Output the (X, Y) coordinate of the center of the cell containing the given text.  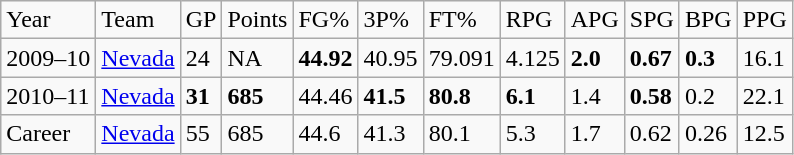
0.67 (652, 58)
80.1 (462, 134)
0.58 (652, 96)
16.1 (764, 58)
NA (258, 58)
24 (201, 58)
55 (201, 134)
12.5 (764, 134)
Year (48, 20)
5.3 (532, 134)
GP (201, 20)
Team (138, 20)
4.125 (532, 58)
APG (594, 20)
0.26 (708, 134)
1.7 (594, 134)
41.3 (390, 134)
1.4 (594, 96)
0.62 (652, 134)
SPG (652, 20)
41.5 (390, 96)
PPG (764, 20)
80.8 (462, 96)
2.0 (594, 58)
31 (201, 96)
44.46 (326, 96)
RPG (532, 20)
6.1 (532, 96)
Career (48, 134)
Points (258, 20)
79.091 (462, 58)
3P% (390, 20)
2010–11 (48, 96)
2009–10 (48, 58)
44.92 (326, 58)
FG% (326, 20)
BPG (708, 20)
22.1 (764, 96)
0.3 (708, 58)
FT% (462, 20)
0.2 (708, 96)
44.6 (326, 134)
40.95 (390, 58)
